Output the (X, Y) coordinate of the center of the cell containing the given text.  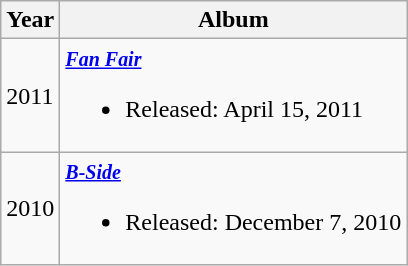
2011 (30, 96)
Album (234, 20)
Fan FairReleased: April 15, 2011 (234, 96)
2010 (30, 208)
Year (30, 20)
B-SideReleased: December 7, 2010 (234, 208)
